Determine the (x, y) coordinate at the center of the cell enclosing the given text.  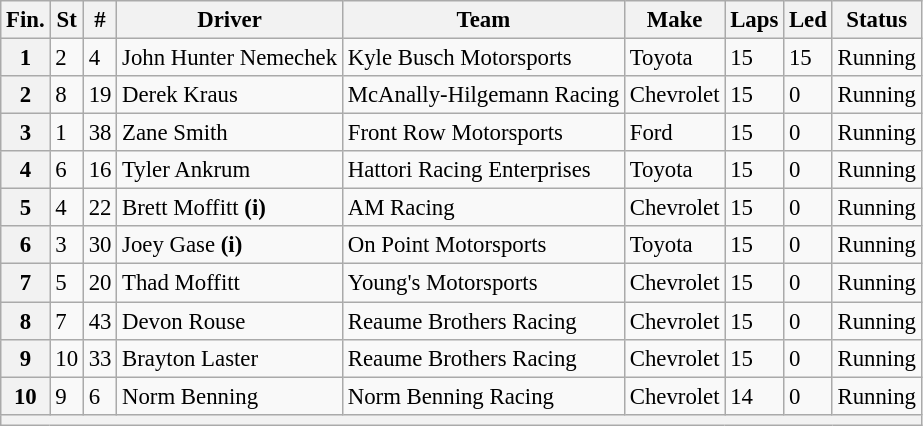
Brayton Laster (230, 358)
16 (100, 170)
Make (674, 20)
33 (100, 358)
Kyle Busch Motorsports (483, 58)
Laps (754, 20)
Norm Benning (230, 396)
Front Row Motorsports (483, 133)
20 (100, 283)
On Point Motorsports (483, 245)
# (100, 20)
Driver (230, 20)
19 (100, 95)
43 (100, 321)
22 (100, 208)
38 (100, 133)
John Hunter Nemechek (230, 58)
AM Racing (483, 208)
Thad Moffitt (230, 283)
Brett Moffitt (i) (230, 208)
McAnally-Hilgemann Racing (483, 95)
St (66, 20)
14 (754, 396)
Ford (674, 133)
Zane Smith (230, 133)
Hattori Racing Enterprises (483, 170)
Derek Kraus (230, 95)
Fin. (26, 20)
Tyler Ankrum (230, 170)
Team (483, 20)
Devon Rouse (230, 321)
Led (808, 20)
Norm Benning Racing (483, 396)
30 (100, 245)
Young's Motorsports (483, 283)
Joey Gase (i) (230, 245)
Status (876, 20)
